Detect which cell encompasses the target text, then output its [X, Y] center coordinate. 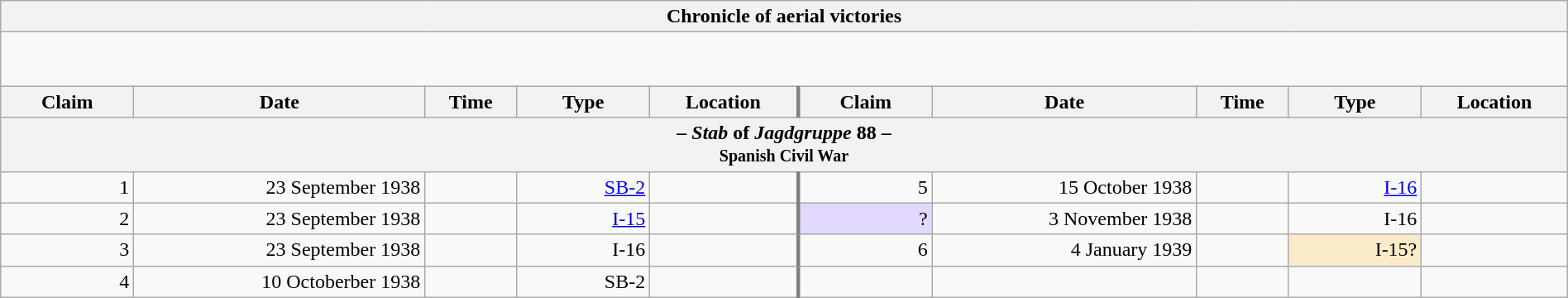
5 [865, 187]
4 January 1939 [1064, 250]
Chronicle of aerial victories [784, 17]
1 [68, 187]
15 October 1938 [1064, 187]
3 November 1938 [1064, 219]
– Stab of Jagdgruppe 88 –Spanish Civil War [784, 144]
I-15? [1355, 250]
10 Octoberber 1938 [280, 281]
? [865, 219]
I-15 [584, 219]
6 [865, 250]
4 [68, 281]
3 [68, 250]
2 [68, 219]
